Extract the [X, Y] coordinate from the center of the cell holding the provided text.  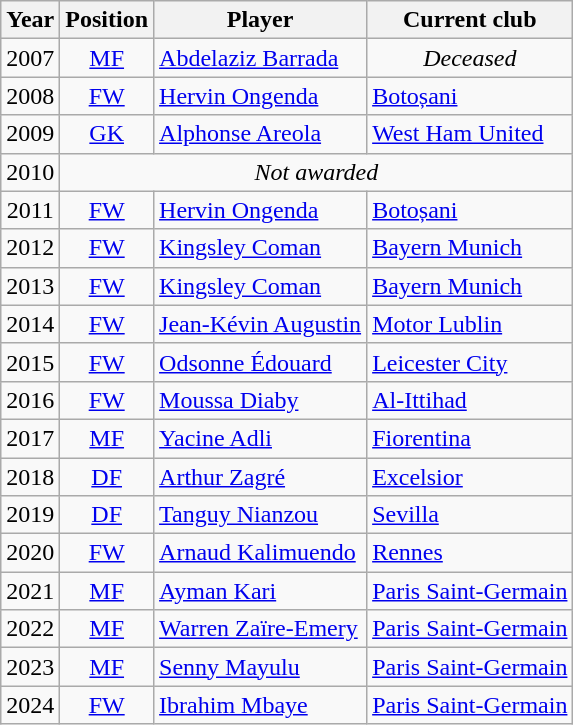
Not awarded [316, 172]
2007 [30, 58]
Ayman Kari [260, 591]
2021 [30, 591]
Yacine Adli [260, 438]
Deceased [470, 58]
2008 [30, 96]
2012 [30, 248]
2018 [30, 477]
Abdelaziz Barrada [260, 58]
Arnaud Kalimuendo [260, 553]
2009 [30, 134]
Al-Ittihad [470, 400]
2014 [30, 324]
Excelsior [470, 477]
2017 [30, 438]
Current club [470, 20]
Senny Mayulu [260, 667]
Tanguy Nianzou [260, 515]
2011 [30, 210]
Warren Zaïre-Emery [260, 629]
2015 [30, 362]
Rennes [470, 553]
Sevilla [470, 515]
Moussa Diaby [260, 400]
Leicester City [470, 362]
2023 [30, 667]
2024 [30, 705]
Jean-Kévin Augustin [260, 324]
Arthur Zagré [260, 477]
Year [30, 20]
2019 [30, 515]
2022 [30, 629]
Odsonne Édouard [260, 362]
2020 [30, 553]
2010 [30, 172]
2013 [30, 286]
Motor Lublin [470, 324]
West Ham United [470, 134]
Player [260, 20]
Ibrahim Mbaye [260, 705]
Fiorentina [470, 438]
Position [107, 20]
2016 [30, 400]
GK [107, 134]
Alphonse Areola [260, 134]
